Capture the cell that displays the provided text and extract its (X, Y) central coordinate. 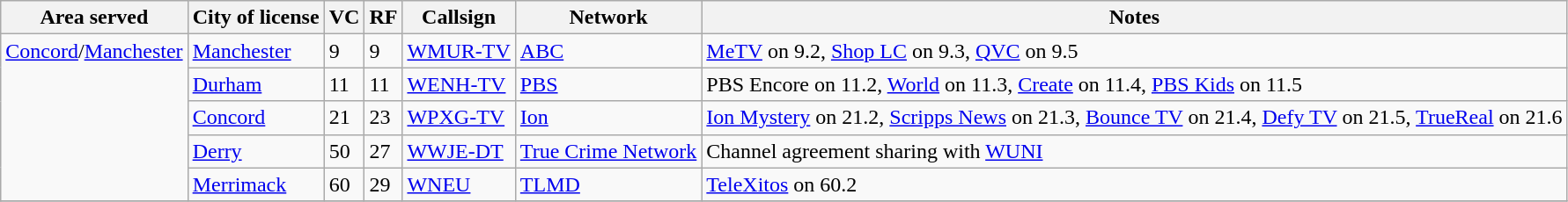
WPXG-TV (459, 118)
PBS Encore on 11.2, World on 11.3, Create on 11.4, PBS Kids on 11.5 (1134, 84)
WWJE-DT (459, 151)
29 (384, 184)
60 (344, 184)
ABC (608, 51)
50 (344, 151)
Manchester (255, 51)
WENH-TV (459, 84)
TLMD (608, 184)
Callsign (459, 18)
City of license (255, 18)
Concord/Manchester (94, 118)
Channel agreement sharing with WUNI (1134, 151)
Merrimack (255, 184)
MeTV on 9.2, Shop LC on 9.3, QVC on 9.5 (1134, 51)
True Crime Network (608, 151)
Network (608, 18)
WMUR-TV (459, 51)
Ion (608, 118)
Area served (94, 18)
Notes (1134, 18)
VC (344, 18)
RF (384, 18)
21 (344, 118)
TeleXitos on 60.2 (1134, 184)
Concord (255, 118)
Ion Mystery on 21.2, Scripps News on 21.3, Bounce TV on 21.4, Defy TV on 21.5, TrueReal on 21.6 (1134, 118)
27 (384, 151)
WNEU (459, 184)
Durham (255, 84)
Derry (255, 151)
PBS (608, 84)
23 (384, 118)
